Return the [x, y] coordinate for the center point of the cell that contains the specified text.  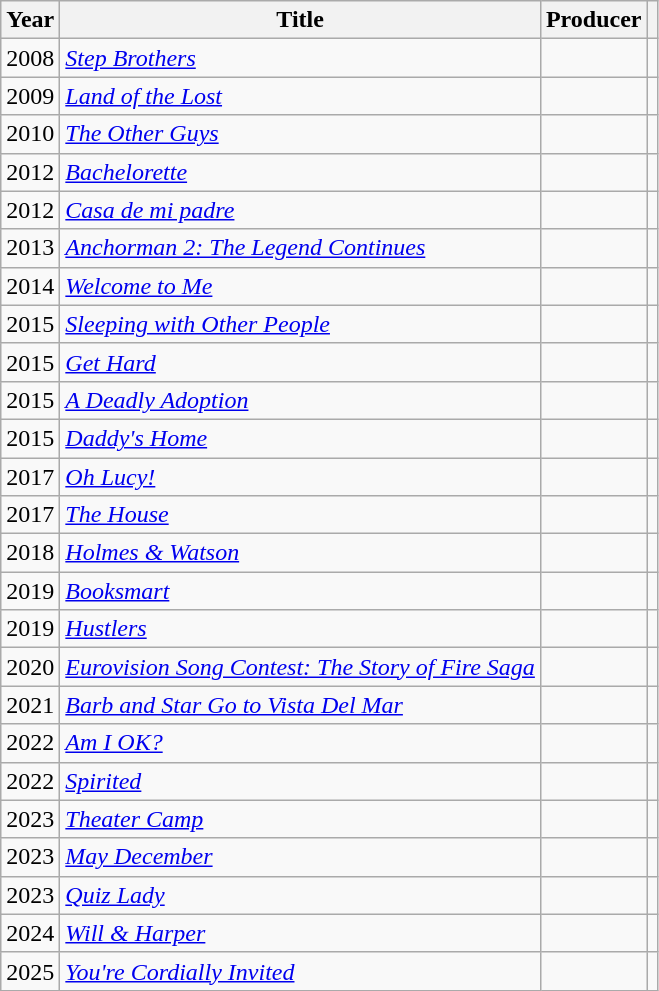
2013 [30, 248]
2020 [30, 667]
2009 [30, 96]
Am I OK? [300, 743]
2025 [30, 971]
Barb and Star Go to Vista Del Mar [300, 705]
Bachelorette [300, 172]
Title [300, 20]
Land of the Lost [300, 96]
The Other Guys [300, 134]
Daddy's Home [300, 438]
Theater Camp [300, 819]
Booksmart [300, 591]
2024 [30, 933]
2014 [30, 286]
Year [30, 20]
Anchorman 2: The Legend Continues [300, 248]
Holmes & Watson [300, 553]
Sleeping with Other People [300, 324]
Step Brothers [300, 58]
Casa de mi padre [300, 210]
Get Hard [300, 362]
2018 [30, 553]
May December [300, 857]
2021 [30, 705]
Eurovision Song Contest: The Story of Fire Saga [300, 667]
Oh Lucy! [300, 477]
Producer [594, 20]
Spirited [300, 781]
A Deadly Adoption [300, 400]
Will & Harper [300, 933]
The House [300, 515]
You're Cordially Invited [300, 971]
Welcome to Me [300, 286]
2010 [30, 134]
Quiz Lady [300, 895]
2008 [30, 58]
Hustlers [300, 629]
